Output the (X, Y) coordinate of the center of the cell containing the given text.  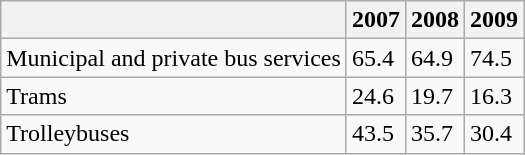
Trolleybuses (174, 134)
Municipal and private bus services (174, 58)
2008 (434, 20)
2009 (494, 20)
35.7 (434, 134)
74.5 (494, 58)
43.5 (376, 134)
65.4 (376, 58)
30.4 (494, 134)
24.6 (376, 96)
2007 (376, 20)
19.7 (434, 96)
64.9 (434, 58)
16.3 (494, 96)
Trams (174, 96)
